Pinpoint the cell where the given text exists, returning its (X, Y) midpoint coordinate. 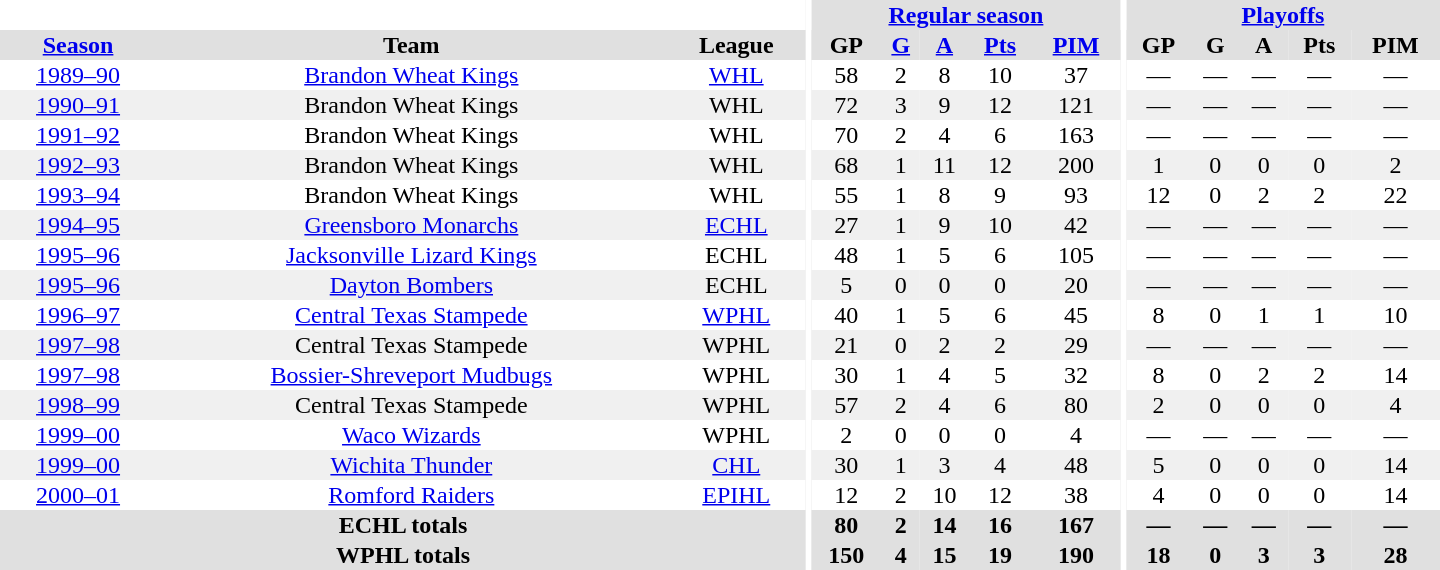
19 (1000, 555)
163 (1076, 135)
105 (1076, 255)
Regular season (966, 15)
Greensboro Monarchs (412, 225)
11 (944, 165)
150 (846, 555)
32 (1076, 375)
Jacksonville Lizard Kings (412, 255)
37 (1076, 75)
CHL (736, 465)
55 (846, 195)
29 (1076, 345)
28 (1396, 555)
93 (1076, 195)
1993–94 (78, 195)
Bossier-Shreveport Mudbugs (412, 375)
EPIHL (736, 495)
72 (846, 105)
20 (1076, 285)
200 (1076, 165)
121 (1076, 105)
Playoffs (1283, 15)
Team (412, 45)
1996–97 (78, 315)
190 (1076, 555)
38 (1076, 495)
167 (1076, 525)
68 (846, 165)
15 (944, 555)
40 (846, 315)
Dayton Bombers (412, 285)
1989–90 (78, 75)
League (736, 45)
1998–99 (78, 405)
42 (1076, 225)
58 (846, 75)
Romford Raiders (412, 495)
70 (846, 135)
16 (1000, 525)
22 (1396, 195)
45 (1076, 315)
18 (1158, 555)
21 (846, 345)
57 (846, 405)
Wichita Thunder (412, 465)
Waco Wizards (412, 435)
ECHL totals (403, 525)
WPHL totals (403, 555)
Season (78, 45)
1992–93 (78, 165)
1990–91 (78, 105)
27 (846, 225)
1991–92 (78, 135)
1994–95 (78, 225)
2000–01 (78, 495)
